Locate the cell with the specified text and output its [x, y] center coordinate. 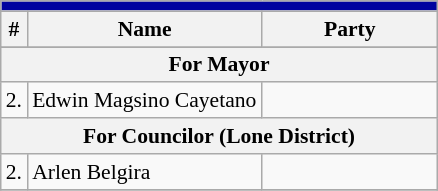
For Mayor [220, 65]
# [14, 29]
Edwin Magsino Cayetano [144, 101]
For Councilor (Lone District) [220, 136]
Name [144, 29]
Arlen Belgira [144, 172]
Party [350, 29]
